Locate the cell with the specified text and output its (x, y) center coordinate. 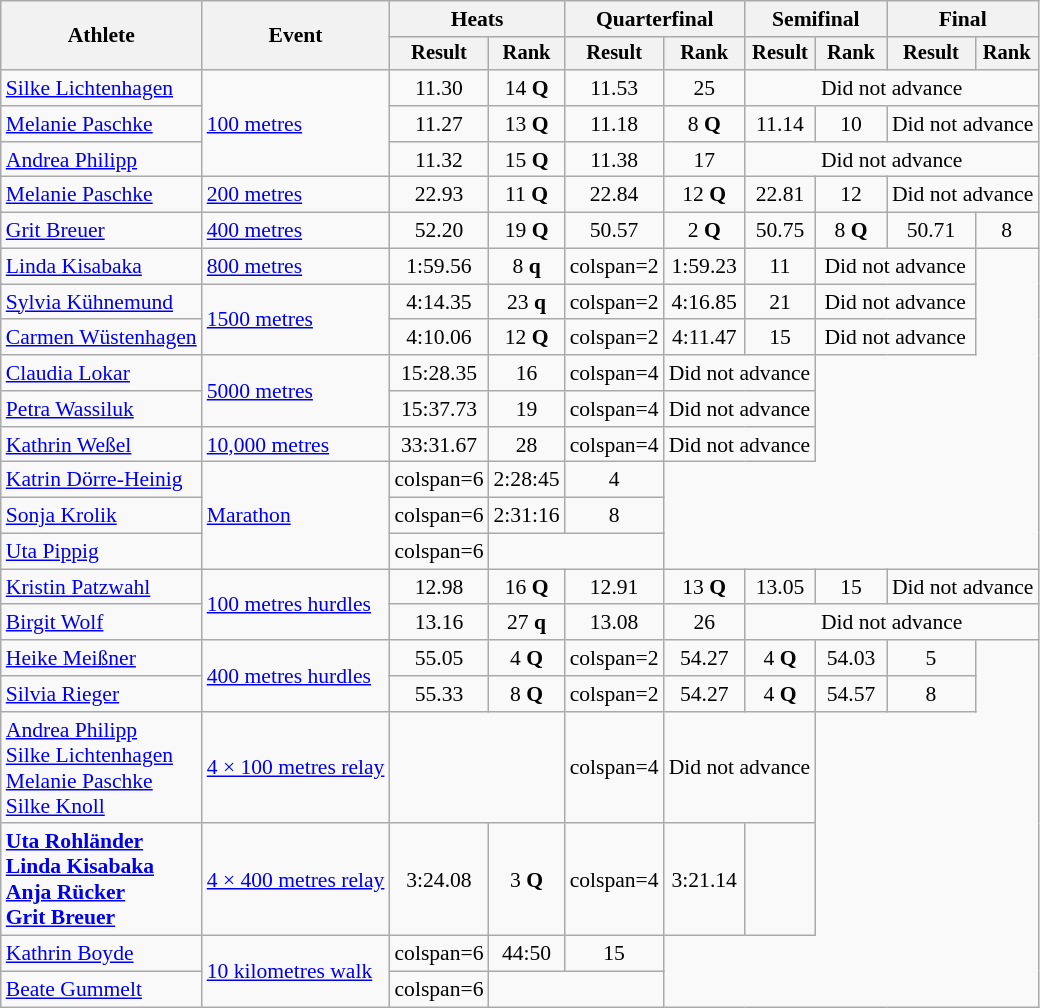
Uta Pippig (102, 552)
28 (527, 445)
55.05 (438, 658)
50.75 (780, 231)
16 Q (527, 587)
17 (704, 160)
13.08 (614, 623)
11.53 (614, 88)
Andrea PhilippSilke LichtenhagenMelanie PaschkeSilke Knoll (102, 768)
Sylvia Kühnemund (102, 302)
54.57 (851, 694)
Grit Breuer (102, 231)
Marathon (296, 516)
Heats (476, 19)
12 (851, 195)
14 Q (527, 88)
44:50 (527, 954)
33:31.67 (438, 445)
1:59.23 (704, 267)
Kathrin Boyde (102, 954)
12.98 (438, 587)
22.93 (438, 195)
54.03 (851, 658)
Andrea Philipp (102, 160)
50.71 (931, 231)
Beate Gummelt (102, 990)
8 q (527, 267)
400 metres (296, 231)
11.32 (438, 160)
26 (704, 623)
4:10.06 (438, 338)
16 (527, 373)
11.14 (780, 124)
25 (704, 88)
15 Q (527, 160)
22.84 (614, 195)
21 (780, 302)
11 Q (527, 195)
4 × 400 metres relay (296, 880)
11 (780, 267)
5000 metres (296, 390)
Sonja Krolik (102, 516)
100 metres hurdles (296, 604)
12.91 (614, 587)
11.38 (614, 160)
1:59.56 (438, 267)
200 metres (296, 195)
Katrin Dörre-Heinig (102, 480)
Claudia Lokar (102, 373)
19 Q (527, 231)
Carmen Wüstenhagen (102, 338)
5 (931, 658)
2:31:16 (527, 516)
19 (527, 409)
2 Q (704, 231)
Kathrin Weßel (102, 445)
15:37.73 (438, 409)
11.27 (438, 124)
3 Q (527, 880)
400 metres hurdles (296, 676)
Quarterfinal (655, 19)
10 kilometres walk (296, 972)
Heike Meißner (102, 658)
50.57 (614, 231)
100 metres (296, 124)
Athlete (102, 36)
10,000 metres (296, 445)
23 q (527, 302)
13.05 (780, 587)
2:28:45 (527, 480)
800 metres (296, 267)
13.16 (438, 623)
Birgit Wolf (102, 623)
15:28.35 (438, 373)
Silke Lichtenhagen (102, 88)
Semifinal (816, 19)
22.81 (780, 195)
4:14.35 (438, 302)
4 (614, 480)
3:21.14 (704, 880)
Petra Wassiluk (102, 409)
Final (963, 19)
Kristin Patzwahl (102, 587)
1500 metres (296, 320)
55.33 (438, 694)
11.30 (438, 88)
4:11.47 (704, 338)
Uta RohländerLinda KisabakaAnja RückerGrit Breuer (102, 880)
Linda Kisabaka (102, 267)
Event (296, 36)
Silvia Rieger (102, 694)
4:16.85 (704, 302)
10 (851, 124)
27 q (527, 623)
3:24.08 (438, 880)
11.18 (614, 124)
52.20 (438, 231)
4 × 100 metres relay (296, 768)
